Search for the cell housing the specified text and yield its [X, Y] center coordinate. 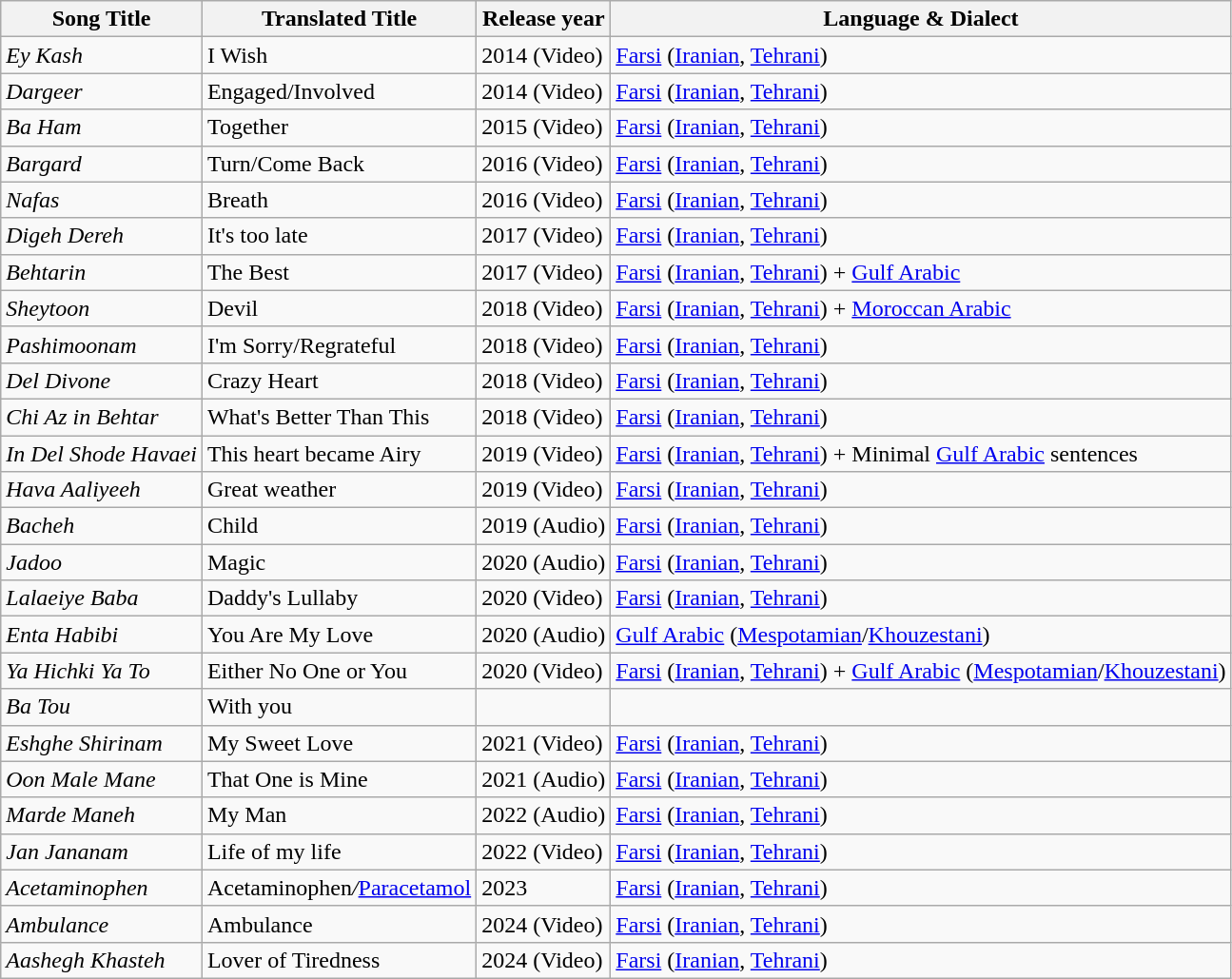
Together [339, 127]
Del Divone [102, 381]
Pashimoonam [102, 344]
It's too late [339, 236]
2022 (Video) [544, 852]
Eshghe Shirinam [102, 743]
Language & Dialect [921, 19]
Jadoo [102, 562]
Farsi (Iranian, Tehrani) + Minimal Gulf Arabic sentences [921, 454]
2023 [544, 888]
Engaged/Involved [339, 91]
Chi Az in Behtar [102, 417]
The Best [339, 272]
2015 (Video) [544, 127]
In Del Shode Havaei [102, 454]
Farsi (Iranian, Tehrani) + Gulf Arabic (Mespotamian/Khouzestani) [921, 671]
Song Title [102, 19]
Ba Ham [102, 127]
Behtarin [102, 272]
Enta Habibi [102, 635]
Great weather [339, 490]
Ya Hichki Ya To [102, 671]
Sheytoon [102, 308]
Hava Aaliyeeh [102, 490]
Turn/Come Back [339, 164]
Bacheh [102, 526]
Digeh Dereh [102, 236]
Oon Male Mane [102, 779]
Crazy Heart [339, 381]
2021 (Video) [544, 743]
What's Better Than This [339, 417]
Translated Title [339, 19]
Farsi (Iranian, Tehrani) + Moroccan Arabic [921, 308]
Child [339, 526]
Lover of Tiredness [339, 960]
Dargeer [102, 91]
2021 (Audio) [544, 779]
I'm Sorry/Regrateful [339, 344]
Marde Maneh [102, 815]
Gulf Arabic (Mespotamian/Khouzestani) [921, 635]
Aashegh Khasteh [102, 960]
Devil [339, 308]
Release year [544, 19]
With you [339, 707]
My Man [339, 815]
My Sweet Love [339, 743]
Acetaminophen/Paracetamol [339, 888]
Farsi (Iranian, Tehrani) + Gulf Arabic [921, 272]
Ba Tou [102, 707]
Jan Jananam [102, 852]
I Wish [339, 55]
Breath [339, 200]
Acetaminophen [102, 888]
Ey Kash [102, 55]
Either No One or You [339, 671]
Lalaeiye Baba [102, 598]
Magic [339, 562]
Life of my life [339, 852]
Nafas [102, 200]
That One is Mine [339, 779]
This heart became Airy [339, 454]
Bargard [102, 164]
2022 (Audio) [544, 815]
Daddy's Lullaby [339, 598]
2019 (Audio) [544, 526]
You Are My Love [339, 635]
